Pinpoint the cell where the given text exists, returning its (x, y) midpoint coordinate. 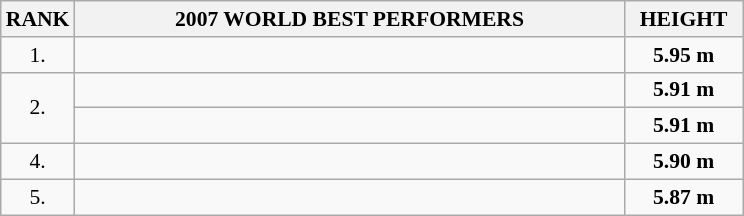
5. (38, 197)
2. (38, 108)
RANK (38, 19)
5.87 m (684, 197)
5.90 m (684, 162)
1. (38, 55)
HEIGHT (684, 19)
4. (38, 162)
5.95 m (684, 55)
2007 WORLD BEST PERFORMERS (349, 19)
